Scan for the cell matching the given text and deliver its (X, Y) coordinate at center. 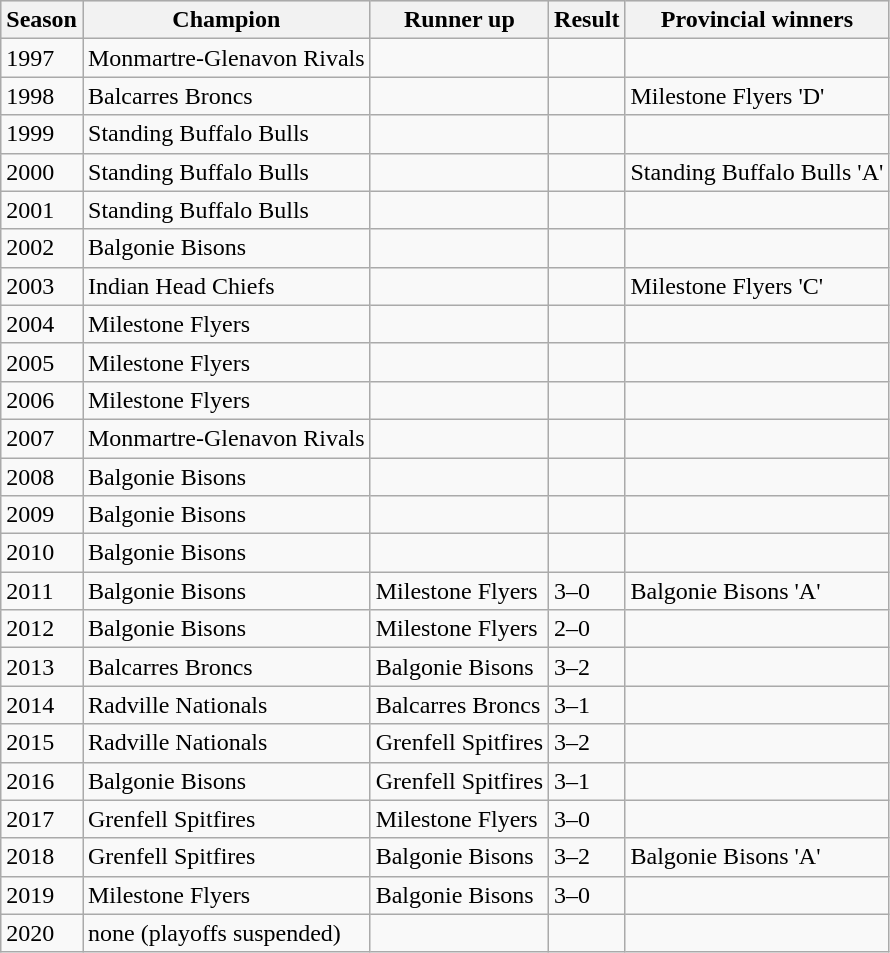
2003 (42, 286)
2020 (42, 933)
2010 (42, 553)
2015 (42, 743)
Indian Head Chiefs (226, 286)
Champion (226, 20)
Standing Buffalo Bulls 'A' (757, 172)
2005 (42, 362)
2013 (42, 667)
1998 (42, 96)
2008 (42, 477)
2–0 (587, 629)
none (playoffs suspended) (226, 933)
Provincial winners (757, 20)
2017 (42, 819)
2018 (42, 857)
2019 (42, 895)
2002 (42, 248)
2000 (42, 172)
2004 (42, 324)
Runner up (459, 20)
2016 (42, 781)
1997 (42, 58)
2001 (42, 210)
Milestone Flyers 'C' (757, 286)
Season (42, 20)
2011 (42, 591)
2014 (42, 705)
2006 (42, 400)
2009 (42, 515)
1999 (42, 134)
Result (587, 20)
Milestone Flyers 'D' (757, 96)
2012 (42, 629)
2007 (42, 438)
